Search for the cell housing the specified text and yield its (X, Y) center coordinate. 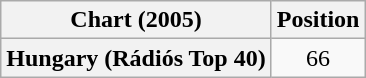
Hungary (Rádiós Top 40) (136, 58)
Position (318, 20)
Chart (2005) (136, 20)
66 (318, 58)
